Extract the (x, y) coordinate from the center of the cell holding the provided text.  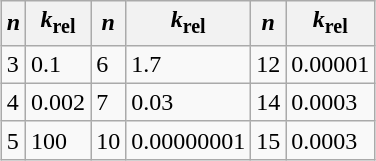
4 (13, 102)
1.7 (188, 64)
6 (108, 64)
0.1 (58, 64)
14 (268, 102)
0.00001 (330, 64)
0.00000001 (188, 140)
5 (13, 140)
10 (108, 140)
0.03 (188, 102)
7 (108, 102)
0.002 (58, 102)
15 (268, 140)
100 (58, 140)
12 (268, 64)
3 (13, 64)
